For the text-containing cell, return its midpoint in (X, Y) coordinate format. 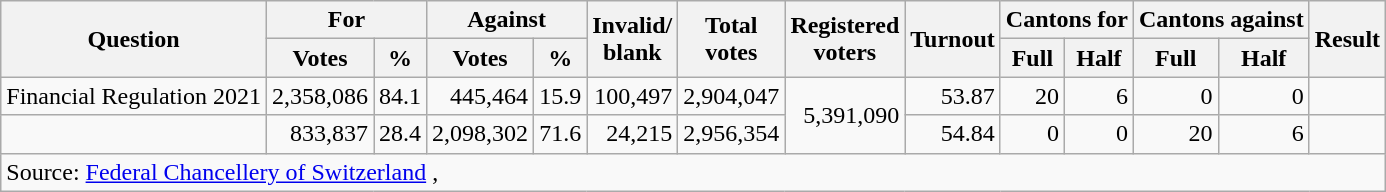
For (346, 20)
28.4 (400, 134)
Cantons for (1066, 20)
Financial Regulation 2021 (134, 96)
833,837 (320, 134)
24,215 (632, 134)
5,391,090 (845, 115)
Invalid/blank (632, 39)
Against (507, 20)
84.1 (400, 96)
Result (1347, 39)
2,098,302 (480, 134)
54.84 (953, 134)
53.87 (953, 96)
Totalvotes (732, 39)
Registeredvoters (845, 39)
71.6 (560, 134)
Cantons against (1221, 20)
15.9 (560, 96)
Source: Federal Chancellery of Switzerland , (694, 172)
100,497 (632, 96)
Turnout (953, 39)
445,464 (480, 96)
2,904,047 (732, 96)
2,956,354 (732, 134)
Question (134, 39)
2,358,086 (320, 96)
